Return (X, Y) of the center of cell containing provided text 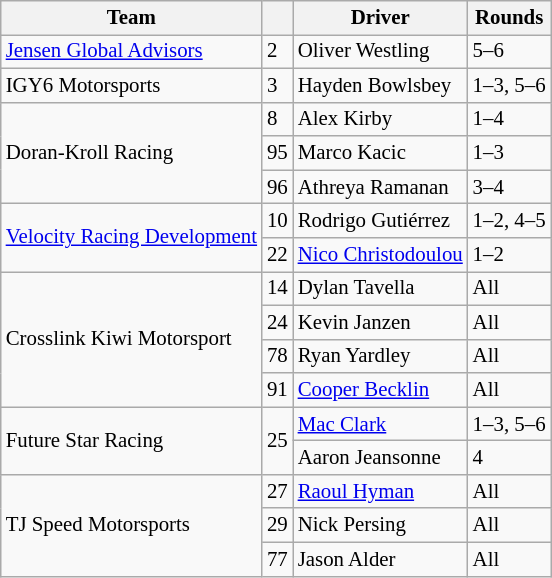
5–6 (510, 51)
IGY6 Motorsports (132, 85)
29 (278, 525)
Marco Kacic (380, 153)
10 (278, 221)
2 (278, 51)
Dylan Tavella (380, 288)
Velocity Racing Development (132, 238)
25 (278, 441)
Doran-Kroll Racing (132, 153)
Rodrigo Gutiérrez (380, 221)
Aaron Jeansonne (380, 458)
4 (510, 458)
Mac Clark (380, 424)
Kevin Janzen (380, 322)
Jason Alder (380, 559)
91 (278, 390)
Athreya Ramanan (380, 187)
3–4 (510, 187)
77 (278, 559)
Rounds (510, 18)
Alex Kirby (380, 119)
96 (278, 187)
TJ Speed Motorsports (132, 525)
Nico Christodoulou (380, 255)
1–2 (510, 255)
Crosslink Kiwi Motorsport (132, 338)
8 (278, 119)
Nick Persing (380, 525)
Raoul Hyman (380, 491)
Future Star Racing (132, 441)
27 (278, 491)
Cooper Becklin (380, 390)
Jensen Global Advisors (132, 51)
1–4 (510, 119)
1–3 (510, 153)
3 (278, 85)
Oliver Westling (380, 51)
Ryan Yardley (380, 356)
Driver (380, 18)
14 (278, 288)
78 (278, 356)
22 (278, 255)
Team (132, 18)
95 (278, 153)
1–2, 4–5 (510, 221)
Hayden Bowlsbey (380, 85)
24 (278, 322)
